Extract the [X, Y] coordinate from the center of the cell holding the provided text.  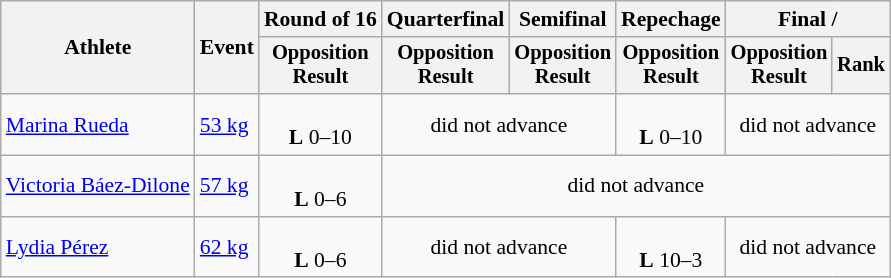
Event [227, 48]
Marina Rueda [98, 124]
Round of 16 [320, 19]
Repechage [671, 19]
L 10–3 [671, 248]
Quarterfinal [446, 19]
Lydia Pérez [98, 248]
Athlete [98, 48]
Victoria Báez-Dilone [98, 186]
Rank [861, 66]
62 kg [227, 248]
53 kg [227, 124]
57 kg [227, 186]
Semifinal [562, 19]
Final / [808, 19]
